Search for the cell housing the specified text and yield its (x, y) center coordinate. 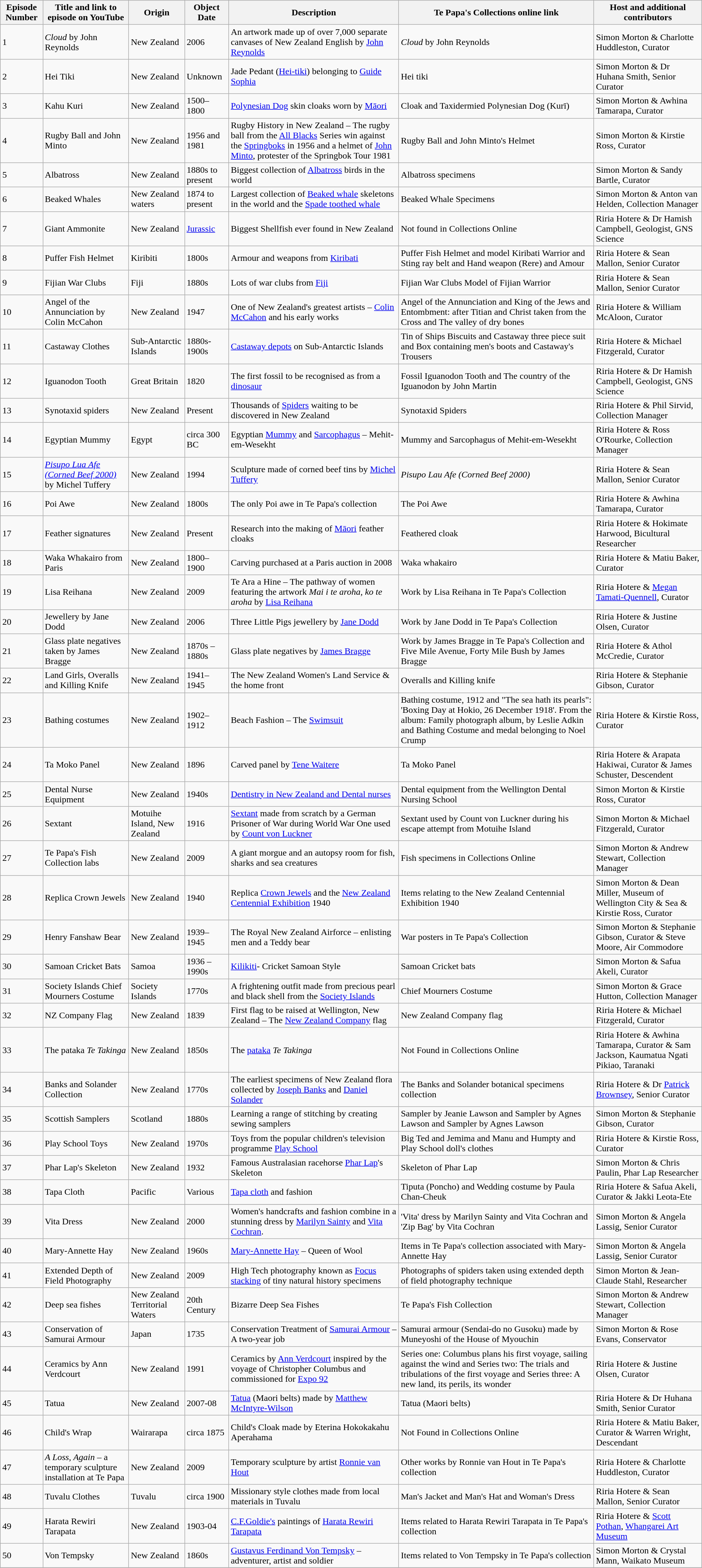
Tapa cloth and fashion (314, 1192)
Women's handcrafts and fashion combine in a stunning dress by Marilyn Sainty and Vita Cochran. (314, 1221)
9 (22, 283)
34 (22, 1089)
Pacific (157, 1192)
Glass plate negatives by James Bragge (314, 651)
The New Zealand Women's Land Service & the home front (314, 681)
The only Poi awe in Te Papa's collection (314, 504)
Temporary sculpture by artist Ronnie van Hout (314, 1467)
1947 (207, 312)
5 (22, 175)
Simon Morton & Jean-Claude Stahl, Researcher (648, 1275)
31 (22, 991)
Ceramics by Ann Verdcourt (85, 1369)
circa 1875 (207, 1433)
Toys from the popular children's television programme Play School (314, 1143)
Host and additional contributors (648, 13)
Giant Ammonite (85, 229)
46 (22, 1433)
Armour and weapons from Kiribati (314, 258)
1870s – 1880s (207, 651)
Fijian War Clubs Model of Fijian Warrior (496, 283)
Puffer Fish Helmet and model Kiribati Warrior and Sting ray belt and Hand weapon (Rere) and Amour (496, 258)
Polynesian Dog skin cloaks worn by Māori (314, 106)
Unknown (207, 76)
Rugby Ball and John Minto's Helmet (496, 140)
Te Papa's Collections online link (496, 13)
17 (22, 533)
1932 (207, 1168)
Items relating to the New Zealand Centennial Exhibition 1940 (496, 898)
Sampler by Jeanie Lawson and Sampler by Agnes Lawson and Sampler by Agnes Lawson (496, 1119)
30 (22, 967)
Lots of war clubs from Fiji (314, 283)
1 (22, 42)
Work by James Bragge in Te Papa's Collection and Five Mile Avenue, Forty Mile Bush by James Bragge (496, 651)
Riria Hotere & Hokimate Harwood, Bicultural Researcher (648, 533)
A Loss, Again – a temporary sculpture installation at Te Papa (85, 1467)
1903-04 (207, 1526)
38 (22, 1192)
1902–1912 (207, 720)
36 (22, 1143)
One of New Zealand's greatest artists – Colin McCahon and his early works (314, 312)
1940 (207, 898)
1970s (207, 1143)
Riria Hotere & Matiu Baker, Curator & Warren Wright, Descendant (648, 1433)
circa 1900 (207, 1497)
1991 (207, 1369)
14 (22, 440)
Mary-Annette Hay – Queen of Wool (314, 1251)
22 (22, 681)
Various (207, 1192)
1880s to present (207, 175)
Tiputa (Poncho) and Wedding costume by Paula Chan-Cheuk (496, 1192)
Jurassic (207, 229)
Sextant made from scratch by a German Prisoner of War during World War One used by Count von Luckner (314, 823)
Ceramics by Ann Verdcourt inspired by the voyage of Christopher Columbus and commissioned for Expo 92 (314, 1369)
Riria Hotere & William McAloon, Curator (648, 312)
Episode Number (22, 13)
2000 (207, 1221)
The Royal New Zealand Airforce – enlisting men and a Teddy bear (314, 937)
39 (22, 1221)
12 (22, 381)
Lisa Reihana (85, 592)
Vita Dress (85, 1221)
Riria Hotere & Megan Tamati-Quennell, Curator (648, 592)
Riria Hotere & Matiu Baker, Curator (648, 563)
Henry Fanshaw Bear (85, 937)
Man's Jacket and Man's Hat and Woman's Dress (496, 1497)
Beaked Whales (85, 199)
1936 – 1990s (207, 967)
1860s (207, 1555)
1735 (207, 1334)
Simon Morton & Crystal Mann, Waikato Museum (648, 1555)
Te Papa's Fish Collection (496, 1305)
43 (22, 1334)
Fossil Iguanodon Tooth and The country of the Iguanodon by John Martin (496, 381)
Famous Australasian racehorse Phar Lap's Skeleton (314, 1168)
Replica Crown Jewels (85, 898)
1820 (207, 381)
Gustavus Ferdinand Von Tempsky – adventurer, artist and soldier (314, 1555)
23 (22, 720)
Title and link to episode on YouTube (85, 13)
Land Girls, Overalls and Killing Knife (85, 681)
1940s (207, 794)
Play School Toys (85, 1143)
1880s-1900s (207, 346)
Biggest Shellfish ever found in New Zealand (314, 229)
Society Islands Chief Mourners Costume (85, 991)
Dental Nurse Equipment (85, 794)
Te Ara a Hine – The pathway of women featuring the artwork Mai i te aroha, ko te aroha by Lisa Reihana (314, 592)
11 (22, 346)
Simon Morton & Anton van Helden, Collection Manager (648, 199)
Simon Morton & Stephanie Gibson, Curator & Steve Moore, Air Commodore (648, 937)
Not found in Collections Online (496, 229)
16 (22, 504)
Riria Hotere & Charlotte Huddleston, Curator (648, 1467)
41 (22, 1275)
Carving purchased at a Paris auction in 2008 (314, 563)
49 (22, 1526)
Samurai armour (Sendai-do no Gusoku) made by Muneyoshi of the House of Myouchin (496, 1334)
Tapa Cloth (85, 1192)
Items related to Von Tempsky in Te Papa's collection (496, 1555)
Child's Wrap (85, 1433)
1896 (207, 765)
Bathing costumes (85, 720)
Mary-Annette Hay (85, 1251)
New Zealand Territorial Waters (157, 1305)
18 (22, 563)
Angel of the Annunciation by Colin McCahon (85, 312)
Fish specimens in Collections Online (496, 858)
1960s (207, 1251)
Simon Morton & Grace Hutton, Collection Manager (648, 991)
Riria Hotere & Athol McCredie, Curator (648, 651)
A giant morgue and an autopsy room for fish, sharks and sea creatures (314, 858)
Cloak and Taxidermied Polynesian Dog (Kurī) (496, 106)
Riria Hotere & Phil Sirvid, Collection Manager (648, 411)
Work by Lisa Reihana in Te Papa's Collection (496, 592)
Simon Morton & Dean Miller, Museum of Wellington City & Sea & Kirstie Ross, Curator (648, 898)
Hei Tiki (85, 76)
Items related to Harata Rewiri Tarapata in Te Papa's collection (496, 1526)
6 (22, 199)
Beaked Whale Specimens (496, 199)
Research into the making of Māori feather cloaks (314, 533)
29 (22, 937)
Kiribiti (157, 258)
Simon Morton & Charlotte Huddleston, Curator (648, 42)
The Poi Awe (496, 504)
The Banks and Solander botanical specimens collection (496, 1089)
Von Tempsky (85, 1555)
Japan (157, 1334)
1874 to present (207, 199)
Tuvalu (157, 1497)
20 (22, 621)
Motuihe Island, New Zealand (157, 823)
1500–1800 (207, 106)
Simon Morton & Awhina Tamarapa, Curator (648, 106)
Biggest collection of Albatross birds in the world (314, 175)
Largest collection of Beaked whale skeletons in the world and the Spade toothed whale (314, 199)
Phar Lap's Skeleton (85, 1168)
7 (22, 229)
Tatua (Maori belts) made by Matthew McIntyre-Wilson (314, 1403)
37 (22, 1168)
The earliest specimens of New Zealand flora collected by Joseph Banks and Daniel Solander (314, 1089)
Simon Morton & Michael Fitzgerald, Curator (648, 823)
Kilikiti- Cricket Samoan Style (314, 967)
Mummy and Sarcophagus of Mehit-em-Wesekht (496, 440)
'Vita' dress by Marilyn Sainty and Vita Cochran and 'Zip Bag' by Vita Cochran (496, 1221)
Dentistry in New Zealand and Dental nurses (314, 794)
21 (22, 651)
Riria Hotere & Dr Huhana Smith, Senior Curator (648, 1403)
Pisupo Lua Afe (Corned Beef 2000) by Michel Tuffery (85, 474)
Carved panel by Tene Waitere (314, 765)
Egypt (157, 440)
10 (22, 312)
Sextant (85, 823)
Society Islands (157, 991)
1800–1900 (207, 563)
Work by Jane Dodd in Te Papa's Collection (496, 621)
42 (22, 1305)
Te Papa's Fish Collection labs (85, 858)
First flag to be raised at Wellington, New Zealand – The New Zealand Company flag (314, 1016)
Origin (157, 13)
Dental equipment from the Wellington Dental Nursing School (496, 794)
Jewellery by Jane Dodd (85, 621)
Glass plate negatives taken by James Bragge (85, 651)
Simon Morton & Dr Huhana Smith, Senior Curator (648, 76)
Riria Hotere & Ross O'Rourke, Collection Manager (648, 440)
Egyptian Mummy (85, 440)
Sextant used by Count von Luckner during his escape attempt from Motuihe Island (496, 823)
Riria Hotere & Safua Akeli, Curator & Jakki Leota-Ete (648, 1192)
Kahu Kuri (85, 106)
Harata Rewiri Tarapata (85, 1526)
Iguanodon Tooth (85, 381)
Three Little Pigs jewellery by Jane Dodd (314, 621)
Waka whakairo (496, 563)
Riria Hotere & Scott Pothan, Whangarei Art Museum (648, 1526)
Object Date (207, 13)
Puffer Fish Helmet (85, 258)
Thousands of Spiders waiting to be discovered in New Zealand (314, 411)
Samoan Cricket Bats (85, 967)
15 (22, 474)
A frightening outfit made from precious pearl and black shell from the Society Islands (314, 991)
1839 (207, 1016)
New Zealand waters (157, 199)
Overalls and Killing knife (496, 681)
1994 (207, 474)
Albatross (85, 175)
NZ Company Flag (85, 1016)
33 (22, 1050)
Castaway Clothes (85, 346)
20th Century (207, 1305)
19 (22, 592)
35 (22, 1119)
Angel of the Annunciation and King of the Jews and Entombment: after Titian and Christ taken from the Cross and The valley of dry bones (496, 312)
Items in Te Papa's collection associated with Mary-Annette Hay (496, 1251)
Jade Pedant (Hei-tiki) belonging to Guide Sophia (314, 76)
Bizarre Deep Sea Fishes (314, 1305)
Egyptian Mummy and Sarcophagus – Mehit-em-Wesekht (314, 440)
War posters in Te Papa's Collection (496, 937)
1850s (207, 1050)
Fiji (157, 283)
Beach Fashion – The Swimsuit (314, 720)
45 (22, 1403)
Sub-Antarctic Islands (157, 346)
circa 300 BC (207, 440)
High Tech photography known as Focus stacking of tiny natural history specimens (314, 1275)
Riria Hotere & Awhina Tamarapa, Curator (648, 504)
Samoa (157, 967)
Wairarapa (157, 1433)
2007-08 (207, 1403)
44 (22, 1369)
Riria Hotere & Arapata Hakiwai, Curator & James Schuster, Descendent (648, 765)
28 (22, 898)
40 (22, 1251)
1956 and 1981 (207, 140)
Simon Morton & Sandy Bartle, Curator (648, 175)
Castaway depots on Sub-Antarctic Islands (314, 346)
Riria Hotere & Stephanie Gibson, Curator (648, 681)
24 (22, 765)
Child's Cloak made by Eterina Hokokakahu Aperahama (314, 1433)
Pisupo Lau Afe (Corned Beef 2000) (496, 474)
An artwork made up of over 7,000 separate canvases of New Zealand English by John Reynolds (314, 42)
Extended Depth of Field Photography (85, 1275)
Description (314, 13)
50 (22, 1555)
Missionary style clothes made from local materials in Tuvalu (314, 1497)
25 (22, 794)
Tatua (Maori belts) (496, 1403)
The first fossil to be recognised as from a dinosaur (314, 381)
32 (22, 1016)
1916 (207, 823)
1941–1945 (207, 681)
Conservation of Samurai Armour (85, 1334)
Big Ted and Jemima and Manu and Humpty and Play School doll's clothes (496, 1143)
Skeleton of Phar Lap (496, 1168)
Riria Hotere & Dr Patrick Brownsey, Senior Curator (648, 1089)
26 (22, 823)
8 (22, 258)
Fijian War Clubs (85, 283)
Feather signatures (85, 533)
Scottish Samplers (85, 1119)
2 (22, 76)
Synotaxid spiders (85, 411)
Scotland (157, 1119)
Simon Morton & Rose Evans, Conservator (648, 1334)
Chief Mourners Costume (496, 991)
C.F.Goldie's paintings of Harata Rewiri Tarapata (314, 1526)
Poi Awe (85, 504)
47 (22, 1467)
3 (22, 106)
Sculpture made of corned beef tins by Michel Tuffery (314, 474)
27 (22, 858)
Waka Whakairo from Paris (85, 563)
Learning a range of stitching by creating sewing samplers (314, 1119)
48 (22, 1497)
Riria Hotere & Awhina Tamarapa, Curator & Sam Jackson, Kaumatua Ngati Pikiao, Taranaki (648, 1050)
Great Britain (157, 381)
Rugby Ball and John Minto (85, 140)
Banks and Solander Collection (85, 1089)
Synotaxid Spiders (496, 411)
Tin of Ships Biscuits and Castaway three piece suit and Box containing men's boots and Castaway's Trousers (496, 346)
Samoan Cricket bats (496, 967)
Simon Morton & Stephanie Gibson, Curator (648, 1119)
1939–1945 (207, 937)
Feathered cloak (496, 533)
Simon Morton & Chris Paulin, Phar Lap Researcher (648, 1168)
New Zealand Company flag (496, 1016)
Deep sea fishes (85, 1305)
Hei tiki (496, 76)
4 (22, 140)
Photographs of spiders taken using extended depth of field photography technique (496, 1275)
Simon Morton & Safua Akeli, Curator (648, 967)
Albatross specimens (496, 175)
Tatua (85, 1403)
13 (22, 411)
Other works by Ronnie van Hout in Te Papa's collection (496, 1467)
Tuvalu Clothes (85, 1497)
Conservation Treatment of Samurai Armour – A two-year job (314, 1334)
Replica Crown Jewels and the New Zealand Centennial Exhibition 1940 (314, 898)
